From the cell containing the given text, extract its center point as [X, Y] coordinate. 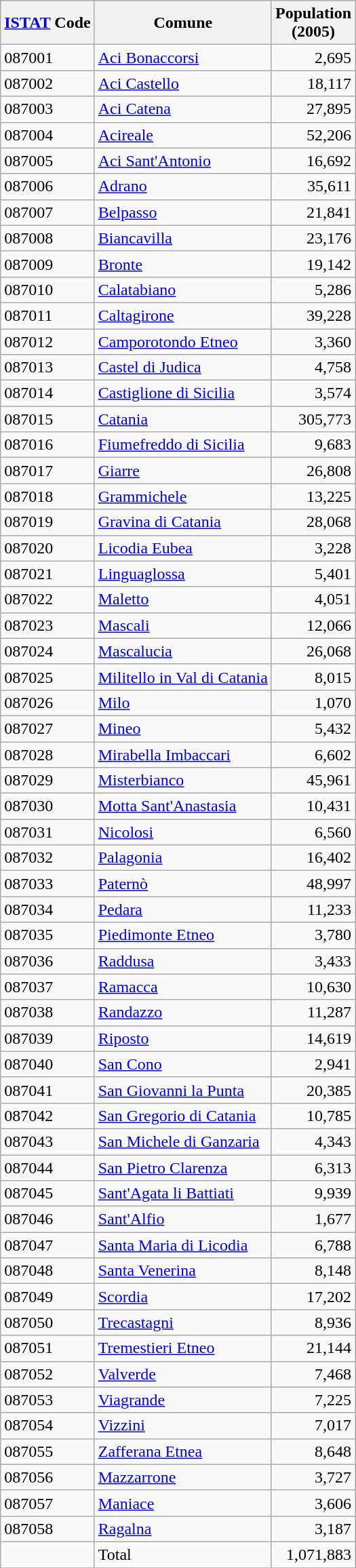
087058 [47, 1529]
26,808 [313, 471]
087011 [47, 315]
27,895 [313, 109]
087038 [47, 1013]
3,187 [313, 1529]
Milo [183, 703]
087024 [47, 651]
52,206 [313, 135]
087014 [47, 393]
Aci Catena [183, 109]
087050 [47, 1322]
Belpasso [183, 212]
Adrano [183, 187]
087056 [47, 1477]
Ragalna [183, 1529]
087025 [47, 677]
Catania [183, 419]
087023 [47, 625]
Maniace [183, 1503]
4,758 [313, 368]
087055 [47, 1451]
087022 [47, 600]
5,286 [313, 290]
087045 [47, 1194]
087028 [47, 755]
087001 [47, 58]
16,402 [313, 858]
087003 [47, 109]
Mazzarrone [183, 1477]
8,648 [313, 1451]
Militello in Val di Catania [183, 677]
087018 [47, 496]
087005 [47, 161]
3,606 [313, 1503]
Grammichele [183, 496]
087007 [47, 212]
6,313 [313, 1167]
Santa Venerina [183, 1271]
Aci Bonaccorsi [183, 58]
Camporotondo Etneo [183, 341]
087031 [47, 832]
087004 [47, 135]
Fiumefreddo di Sicilia [183, 445]
087042 [47, 1116]
Linguaglossa [183, 574]
4,343 [313, 1141]
10,785 [313, 1116]
Mineo [183, 728]
18,117 [313, 83]
Randazzo [183, 1013]
2,941 [313, 1064]
087044 [47, 1167]
087030 [47, 806]
087035 [47, 935]
3,228 [313, 548]
Raddusa [183, 961]
Caltagirone [183, 315]
9,939 [313, 1194]
35,611 [313, 187]
7,017 [313, 1426]
Aci Sant'Antonio [183, 161]
087020 [47, 548]
Sant'Alfio [183, 1219]
Calatabiano [183, 290]
14,619 [313, 1038]
Gravina di Catania [183, 522]
Santa Maria di Licodia [183, 1245]
087033 [47, 884]
Bronte [183, 264]
San Giovanni la Punta [183, 1090]
ISTAT Code [47, 23]
087043 [47, 1141]
3,360 [313, 341]
Aci Castello [183, 83]
Misterbianco [183, 781]
1,070 [313, 703]
087037 [47, 987]
20,385 [313, 1090]
Zafferana Etnea [183, 1451]
087049 [47, 1297]
087036 [47, 961]
087008 [47, 238]
Motta Sant'Anastasia [183, 806]
4,051 [313, 600]
Mirabella Imbaccari [183, 755]
087017 [47, 471]
Pedara [183, 909]
3,780 [313, 935]
5,401 [313, 574]
Riposto [183, 1038]
Castel di Judica [183, 368]
087027 [47, 728]
087015 [47, 419]
087034 [47, 909]
Trecastagni [183, 1322]
Paternò [183, 884]
087009 [47, 264]
21,144 [313, 1348]
087016 [47, 445]
12,066 [313, 625]
11,233 [313, 909]
3,433 [313, 961]
087019 [47, 522]
1,677 [313, 1219]
087048 [47, 1271]
San Cono [183, 1064]
Castiglione di Sicilia [183, 393]
087057 [47, 1503]
28,068 [313, 522]
Scordia [183, 1297]
Licodia Eubea [183, 548]
8,936 [313, 1322]
087039 [47, 1038]
7,468 [313, 1374]
Giarre [183, 471]
10,431 [313, 806]
5,432 [313, 728]
Tremestieri Etneo [183, 1348]
087040 [47, 1064]
Vizzini [183, 1426]
087029 [47, 781]
Viagrande [183, 1400]
Ramacca [183, 987]
San Michele di Ganzaria [183, 1141]
10,630 [313, 987]
Palagonia [183, 858]
3,574 [313, 393]
1,071,883 [313, 1554]
45,961 [313, 781]
Comune [183, 23]
19,142 [313, 264]
6,602 [313, 755]
087053 [47, 1400]
Maletto [183, 600]
17,202 [313, 1297]
087051 [47, 1348]
087012 [47, 341]
13,225 [313, 496]
Nicolosi [183, 832]
39,228 [313, 315]
23,176 [313, 238]
Population (2005) [313, 23]
San Gregorio di Catania [183, 1116]
087032 [47, 858]
6,560 [313, 832]
305,773 [313, 419]
26,068 [313, 651]
2,695 [313, 58]
3,727 [313, 1477]
Valverde [183, 1374]
Mascali [183, 625]
Acireale [183, 135]
087013 [47, 368]
8,015 [313, 677]
087052 [47, 1374]
087041 [47, 1090]
087021 [47, 574]
11,287 [313, 1013]
9,683 [313, 445]
087010 [47, 290]
48,997 [313, 884]
Sant'Agata li Battiati [183, 1194]
087002 [47, 83]
087006 [47, 187]
7,225 [313, 1400]
Total [183, 1554]
087026 [47, 703]
16,692 [313, 161]
San Pietro Clarenza [183, 1167]
Biancavilla [183, 238]
087054 [47, 1426]
21,841 [313, 212]
6,788 [313, 1245]
087046 [47, 1219]
Mascalucia [183, 651]
Piedimonte Etneo [183, 935]
8,148 [313, 1271]
087047 [47, 1245]
